Provide the [x, y] coordinate of the cell's center where the given text is located.  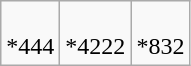
*832 [160, 34]
*444 [30, 34]
*4222 [96, 34]
